Determine the [X, Y] coordinate at the center of the cell enclosing the given text.  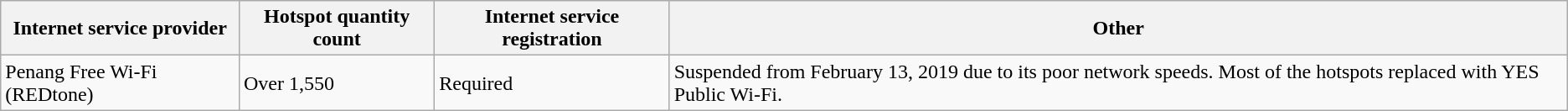
Required [552, 82]
Hotspot quantity count [337, 29]
Internet service registration [552, 29]
Internet service provider [121, 29]
Over 1,550 [337, 82]
Penang Free Wi-Fi (REDtone) [121, 82]
Suspended from February 13, 2019 due to its poor network speeds. Most of the hotspots replaced with YES Public Wi-Fi. [1118, 82]
Other [1118, 29]
